Determine the [x, y] coordinate at the center of the cell enclosing the given text.  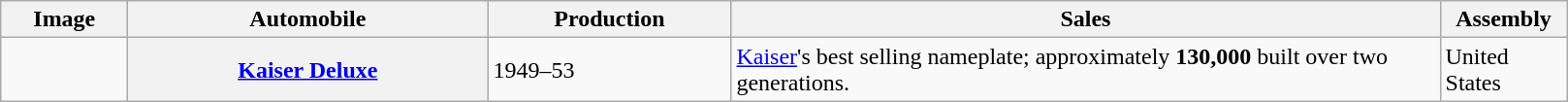
Kaiser's best selling nameplate; approximately 130,000 built over two generations. [1086, 70]
Image [64, 19]
Automobile [308, 19]
Kaiser Deluxe [308, 70]
Sales [1086, 19]
Assembly [1503, 19]
Production [609, 19]
1949–53 [609, 70]
United States [1503, 70]
